Determine the (x, y) coordinate at the center of the cell enclosing the given text.  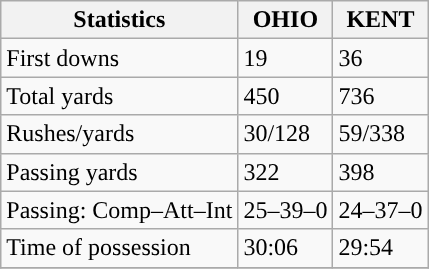
19 (286, 58)
Rushes/yards (120, 134)
29:54 (380, 248)
59/338 (380, 134)
Passing yards (120, 172)
OHIO (286, 20)
KENT (380, 20)
30:06 (286, 248)
25–39–0 (286, 210)
322 (286, 172)
30/128 (286, 134)
Statistics (120, 20)
Time of possession (120, 248)
736 (380, 96)
36 (380, 58)
Total yards (120, 96)
Passing: Comp–Att–Int (120, 210)
24–37–0 (380, 210)
450 (286, 96)
First downs (120, 58)
398 (380, 172)
